Output the (X, Y) coordinate of the center of the cell containing the given text.  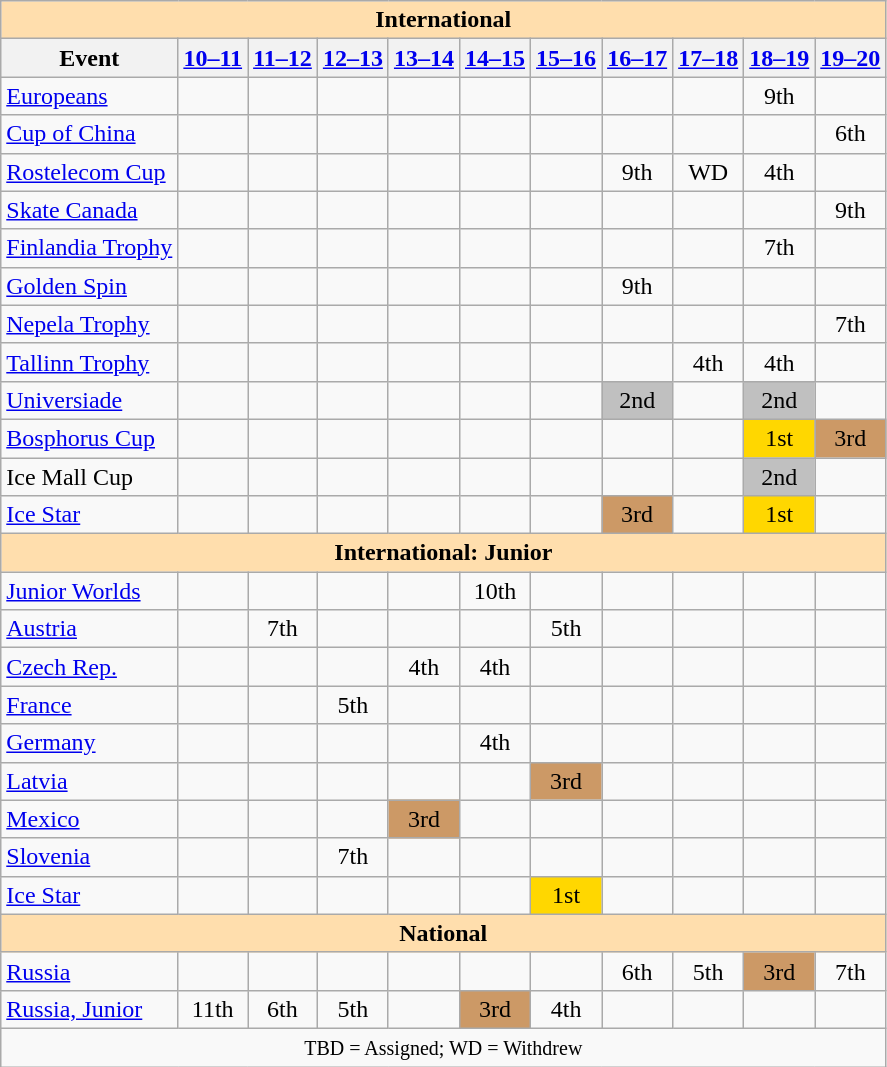
Europeans (90, 96)
TBD = Assigned; WD = Withdrew (444, 1047)
France (90, 705)
Skate Canada (90, 210)
16–17 (638, 58)
Cup of China (90, 134)
Event (90, 58)
Junior Worlds (90, 591)
International: Junior (444, 553)
14–15 (494, 58)
National (444, 933)
11–12 (283, 58)
Czech Rep. (90, 667)
11th (213, 1009)
13–14 (424, 58)
19–20 (850, 58)
10–11 (213, 58)
Rostelecom Cup (90, 172)
Finlandia Trophy (90, 248)
Russia, Junior (90, 1009)
Latvia (90, 781)
Golden Spin (90, 286)
Nepela Trophy (90, 324)
Austria (90, 629)
Germany (90, 743)
WD (708, 172)
Tallinn Trophy (90, 362)
Universiade (90, 400)
Russia (90, 971)
15–16 (566, 58)
12–13 (352, 58)
Mexico (90, 819)
17–18 (708, 58)
International (444, 20)
10th (494, 591)
Ice Mall Cup (90, 477)
Slovenia (90, 857)
18–19 (780, 58)
Bosphorus Cup (90, 438)
